Search for the cell housing the specified text and yield its [X, Y] center coordinate. 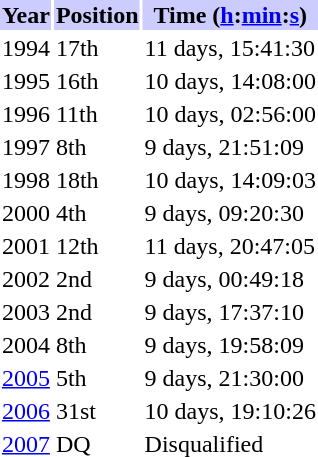
11th [97, 115]
2002 [26, 280]
1998 [26, 181]
2006 [26, 412]
9 days, 00:49:18 [230, 280]
9 days, 09:20:30 [230, 214]
10 days, 14:09:03 [230, 181]
Year [26, 16]
16th [97, 82]
9 days, 21:30:00 [230, 379]
2005 [26, 379]
9 days, 17:37:10 [230, 313]
4th [97, 214]
5th [97, 379]
1994 [26, 49]
1995 [26, 82]
31st [97, 412]
2001 [26, 247]
18th [97, 181]
11 days, 15:41:30 [230, 49]
2004 [26, 346]
10 days, 02:56:00 [230, 115]
12th [97, 247]
2003 [26, 313]
2000 [26, 214]
9 days, 19:58:09 [230, 346]
1996 [26, 115]
17th [97, 49]
Position [97, 16]
11 days, 20:47:05 [230, 247]
1997 [26, 148]
Time (h:min:s) [230, 16]
10 days, 19:10:26 [230, 412]
9 days, 21:51:09 [230, 148]
10 days, 14:08:00 [230, 82]
